Detect which cell encompasses the target text, then output its (x, y) center coordinate. 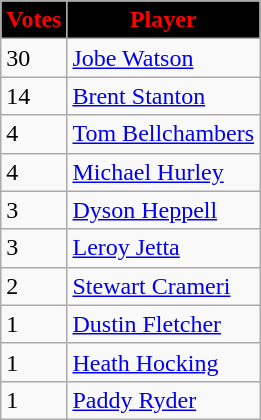
Dustin Fletcher (164, 324)
Michael Hurley (164, 172)
Heath Hocking (164, 362)
Player (164, 20)
Tom Bellchambers (164, 134)
Stewart Crameri (164, 286)
2 (34, 286)
Leroy Jetta (164, 248)
Votes (34, 20)
30 (34, 58)
14 (34, 96)
Dyson Heppell (164, 210)
Brent Stanton (164, 96)
Paddy Ryder (164, 400)
Jobe Watson (164, 58)
